Detect which cell encompasses the target text, then output its [X, Y] center coordinate. 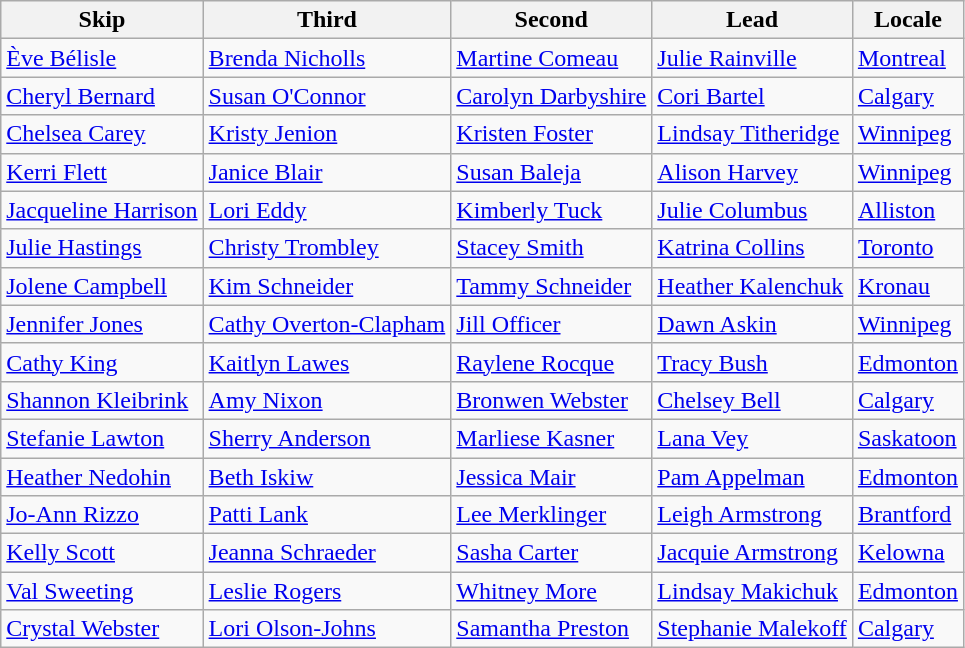
Cheryl Bernard [102, 96]
Julie Columbus [752, 210]
Lori Olson-Johns [327, 629]
Kim Schneider [327, 286]
Julie Hastings [102, 248]
Jacquie Armstrong [752, 553]
Tracy Bush [752, 362]
Chelsey Bell [752, 400]
Lori Eddy [327, 210]
Samantha Preston [552, 629]
Locale [908, 20]
Kerri Flett [102, 172]
Patti Lank [327, 515]
Brantford [908, 515]
Lindsay Titheridge [752, 134]
Jolene Campbell [102, 286]
Jessica Mair [552, 477]
Crystal Webster [102, 629]
Jeanna Schraeder [327, 553]
Katrina Collins [752, 248]
Stacey Smith [552, 248]
Stephanie Malekoff [752, 629]
Second [552, 20]
Lead [752, 20]
Dawn Askin [752, 324]
Sherry Anderson [327, 438]
Janice Blair [327, 172]
Cathy King [102, 362]
Brenda Nicholls [327, 58]
Stefanie Lawton [102, 438]
Montreal [908, 58]
Lana Vey [752, 438]
Jill Officer [552, 324]
Kristy Jenion [327, 134]
Leigh Armstrong [752, 515]
Shannon Kleibrink [102, 400]
Jacqueline Harrison [102, 210]
Skip [102, 20]
Kronau [908, 286]
Lindsay Makichuk [752, 591]
Ève Bélisle [102, 58]
Chelsea Carey [102, 134]
Susan O'Connor [327, 96]
Cathy Overton-Clapham [327, 324]
Christy Trombley [327, 248]
Tammy Schneider [552, 286]
Raylene Rocque [552, 362]
Lee Merklinger [552, 515]
Kristen Foster [552, 134]
Leslie Rogers [327, 591]
Marliese Kasner [552, 438]
Whitney More [552, 591]
Pam Appelman [752, 477]
Val Sweeting [102, 591]
Bronwen Webster [552, 400]
Heather Kalenchuk [752, 286]
Heather Nedohin [102, 477]
Alliston [908, 210]
Kaitlyn Lawes [327, 362]
Beth Iskiw [327, 477]
Kelly Scott [102, 553]
Kimberly Tuck [552, 210]
Toronto [908, 248]
Cori Bartel [752, 96]
Jennifer Jones [102, 324]
Jo-Ann Rizzo [102, 515]
Amy Nixon [327, 400]
Carolyn Darbyshire [552, 96]
Martine Comeau [552, 58]
Third [327, 20]
Saskatoon [908, 438]
Alison Harvey [752, 172]
Sasha Carter [552, 553]
Kelowna [908, 553]
Susan Baleja [552, 172]
Julie Rainville [752, 58]
